Output the (X, Y) coordinate of the center of the cell containing the given text.  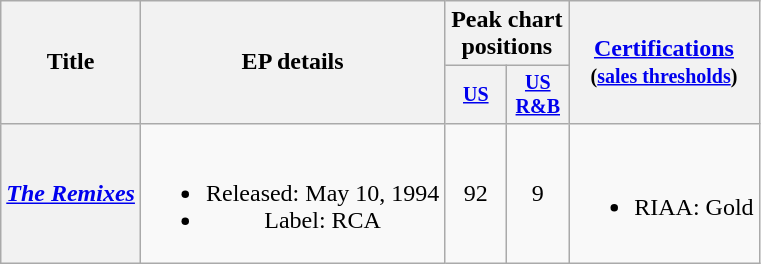
RIAA: Gold (664, 193)
Title (71, 62)
The Remixes (71, 193)
US (476, 94)
92 (476, 193)
EP details (292, 62)
Released: May 10, 1994Label: RCA (292, 193)
US R&B (538, 94)
9 (538, 193)
Peak chart positions (507, 34)
Certifications(sales thresholds) (664, 62)
